Return the [x, y] coordinate for the center point of the cell that contains the specified text.  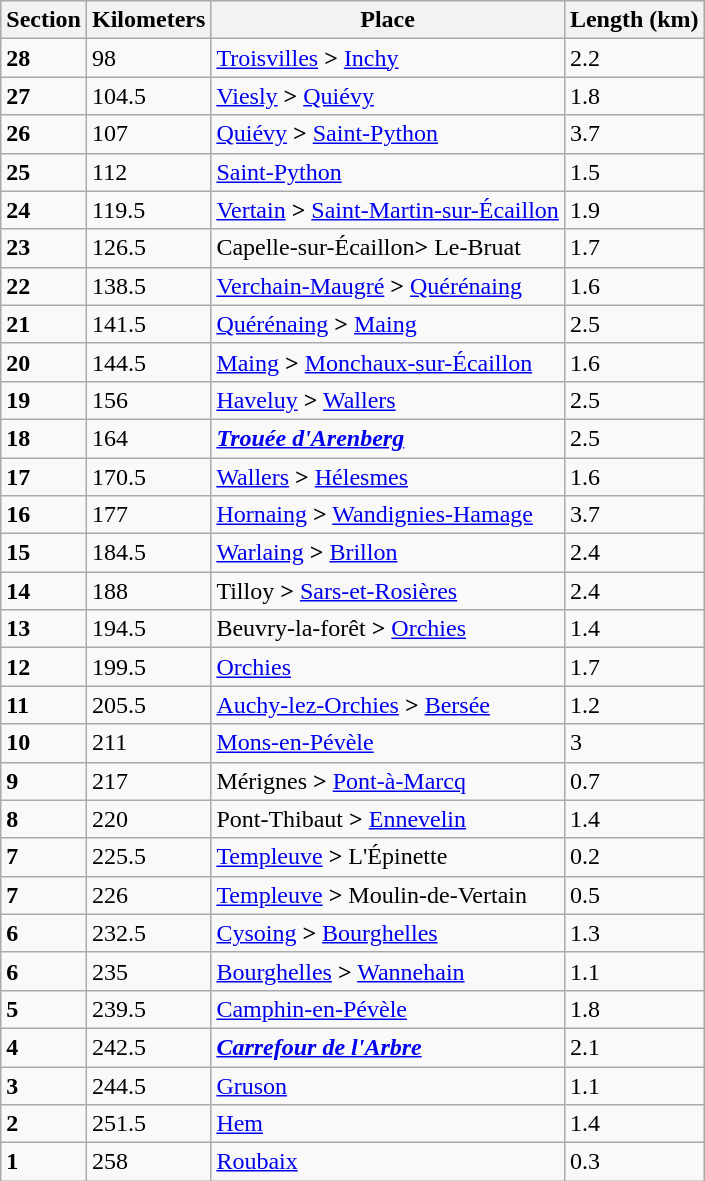
Warlaing > Brillon [388, 553]
Hem [388, 1124]
Troisvilles > Inchy [388, 58]
13 [44, 629]
Quérénaing > Maing [388, 324]
226 [148, 895]
Templeuve > Moulin-de-Vertain [388, 895]
9 [44, 781]
Gruson [388, 1085]
Kilometers [148, 20]
Auchy-lez-Orchies > Bersée [388, 705]
0.5 [634, 895]
10 [44, 743]
119.5 [148, 210]
1 [44, 1162]
12 [44, 667]
Verchain-Maugré > Quérénaing [388, 286]
Maing > Monchaux-sur-Écaillon [388, 362]
5 [44, 1009]
1.3 [634, 933]
1.9 [634, 210]
Pont-Thibaut > Ennevelin [388, 819]
239.5 [148, 1009]
232.5 [148, 933]
220 [148, 819]
0.7 [634, 781]
Camphin-en-Pévèle [388, 1009]
22 [44, 286]
126.5 [148, 248]
194.5 [148, 629]
244.5 [148, 1085]
177 [148, 515]
20 [44, 362]
Bourghelles > Wannehain [388, 971]
Section [44, 20]
4 [44, 1047]
2.2 [634, 58]
Beuvry-la-forêt > Orchies [388, 629]
184.5 [148, 553]
156 [148, 400]
Saint-Python [388, 172]
28 [44, 58]
Length (km) [634, 20]
Wallers > Hélesmes [388, 477]
211 [148, 743]
2 [44, 1124]
170.5 [148, 477]
11 [44, 705]
112 [148, 172]
Roubaix [388, 1162]
Cysoing > Bourghelles [388, 933]
251.5 [148, 1124]
18 [44, 438]
Carrefour de l'Arbre [388, 1047]
21 [44, 324]
144.5 [148, 362]
16 [44, 515]
27 [44, 96]
Haveluy > Wallers [388, 400]
25 [44, 172]
Vertain > Saint-Martin-sur-Écaillon [388, 210]
188 [148, 591]
Hornaing > Wandignies-Hamage [388, 515]
164 [148, 438]
138.5 [148, 286]
Place [388, 20]
Mons-en-Pévèle [388, 743]
225.5 [148, 857]
Mérignes > Pont-à-Marcq [388, 781]
235 [148, 971]
242.5 [148, 1047]
0.2 [634, 857]
205.5 [148, 705]
23 [44, 248]
104.5 [148, 96]
24 [44, 210]
Tilloy > Sars-et-Rosières [388, 591]
19 [44, 400]
Capelle-sur-Écaillon> Le-Bruat [388, 248]
15 [44, 553]
Viesly > Quiévy [388, 96]
Templeuve > L'Épinette [388, 857]
2.1 [634, 1047]
Orchies [388, 667]
14 [44, 591]
98 [148, 58]
141.5 [148, 324]
107 [148, 134]
217 [148, 781]
26 [44, 134]
1.2 [634, 705]
0.3 [634, 1162]
Quiévy > Saint-Python [388, 134]
258 [148, 1162]
199.5 [148, 667]
1.5 [634, 172]
Trouée d'Arenberg [388, 438]
8 [44, 819]
17 [44, 477]
